Return (x, y) of the center of cell containing provided text 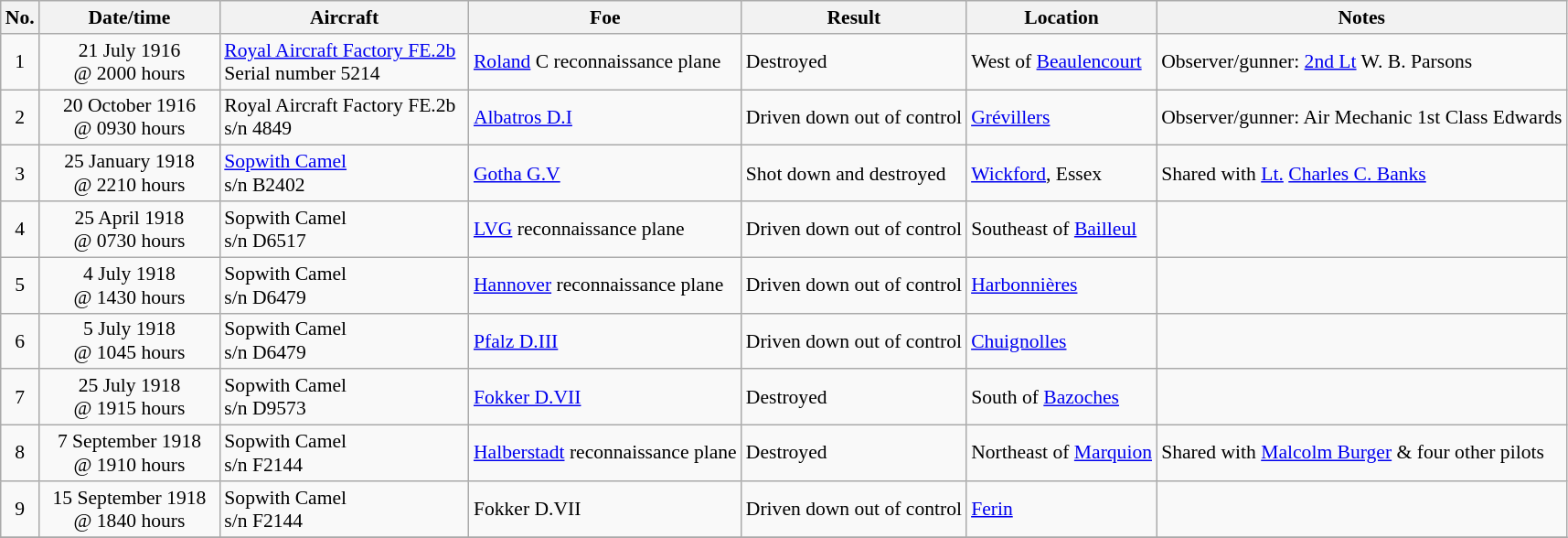
Roland C reconnaissance plane (605, 62)
Chuignolles (1061, 340)
20 October 1916@ 0930 hours (130, 117)
25 July 1918@ 1915 hours (130, 397)
Result (854, 17)
Shared with Malcolm Burger & four other pilots (1361, 454)
Northeast of Marquion (1061, 454)
South of Bazoches (1061, 397)
7 September 1918@ 1910 hours (130, 454)
Halberstadt reconnaissance plane (605, 454)
5 (20, 285)
Observer/gunner: 2nd Lt W. B. Parsons (1361, 62)
Aircraft (344, 17)
Location (1061, 17)
Harbonnières (1061, 285)
Ferin (1061, 509)
Shared with Lt. Charles C. Banks (1361, 174)
1 (20, 62)
Sopwith Camels/n D6517 (344, 229)
Grévillers (1061, 117)
15 September 1918@ 1840 hours (130, 509)
5 July 1918@ 1045 hours (130, 340)
Observer/gunner: Air Mechanic 1st Class Edwards (1361, 117)
Shot down and destroyed (854, 174)
Gotha G.V (605, 174)
4 July 1918@ 1430 hours (130, 285)
Royal Aircraft Factory FE.2bSerial number 5214 (344, 62)
7 (20, 397)
Sopwith Camels/n B2402 (344, 174)
Pfalz D.III (605, 340)
4 (20, 229)
LVG reconnaissance plane (605, 229)
Foe (605, 17)
25 January 1918@ 2210 hours (130, 174)
Date/time (130, 17)
Wickford, Essex (1061, 174)
Sopwith Camels/n D9573 (344, 397)
9 (20, 509)
Royal Aircraft Factory FE.2bs/n 4849 (344, 117)
6 (20, 340)
West of Beaulencourt (1061, 62)
No. (20, 17)
25 April 1918@ 0730 hours (130, 229)
Southeast of Bailleul (1061, 229)
Albatros D.I (605, 117)
Notes (1361, 17)
8 (20, 454)
2 (20, 117)
21 July 1916@ 2000 hours (130, 62)
Hannover reconnaissance plane (605, 285)
3 (20, 174)
